From the cell containing the given text, extract its center point as (x, y) coordinate. 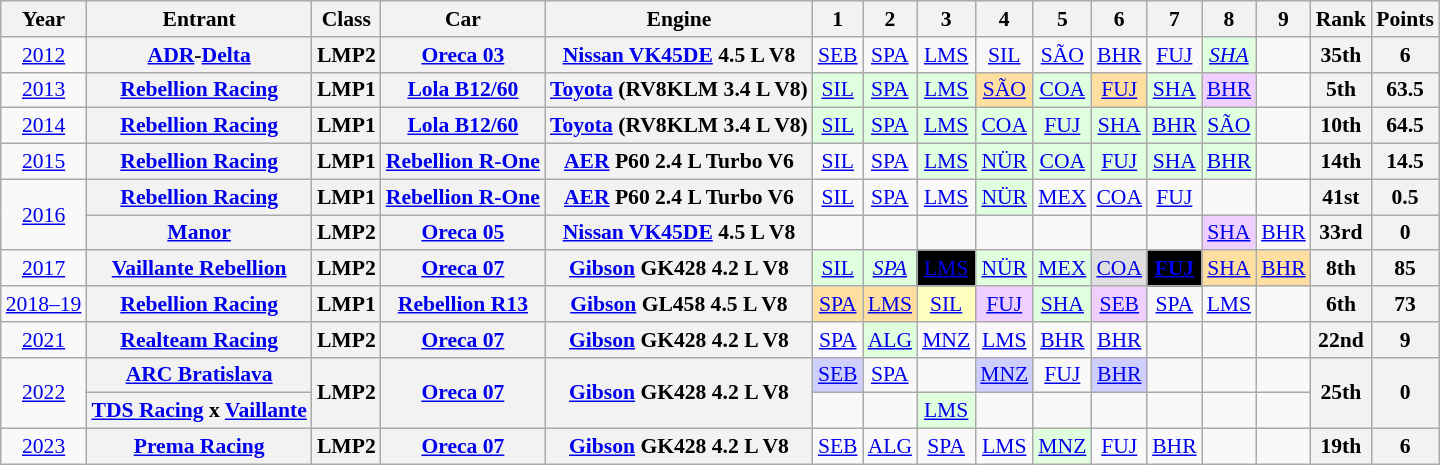
Oreca 05 (463, 233)
33rd (1342, 233)
2022 (44, 392)
2023 (44, 447)
14.5 (1405, 162)
3 (946, 19)
Prema Racing (198, 447)
35th (1342, 55)
8 (1230, 19)
Realteam Racing (198, 340)
Engine (679, 19)
19th (1342, 447)
5 (1062, 19)
Class (346, 19)
5th (1342, 90)
Rebellion R13 (463, 304)
2014 (44, 126)
2016 (44, 214)
85 (1405, 269)
73 (1405, 304)
Year (44, 19)
22nd (1342, 340)
2021 (44, 340)
Rank (1342, 19)
0.5 (1405, 197)
2017 (44, 269)
7 (1174, 19)
TDS Racing x Vaillante (198, 411)
8th (1342, 269)
64.5 (1405, 126)
10th (1342, 126)
25th (1342, 392)
Entrant (198, 19)
2012 (44, 55)
ARC Bratislava (198, 375)
ADR-Delta (198, 55)
41st (1342, 197)
1 (838, 19)
14th (1342, 162)
Gibson GL458 4.5 L V8 (679, 304)
Vaillante Rebellion (198, 269)
2015 (44, 162)
Points (1405, 19)
Car (463, 19)
4 (1004, 19)
2013 (44, 90)
Manor (198, 233)
Oreca 03 (463, 55)
63.5 (1405, 90)
2018–19 (44, 304)
2 (890, 19)
6th (1342, 304)
